From the cell containing the given text, extract its center point as [x, y] coordinate. 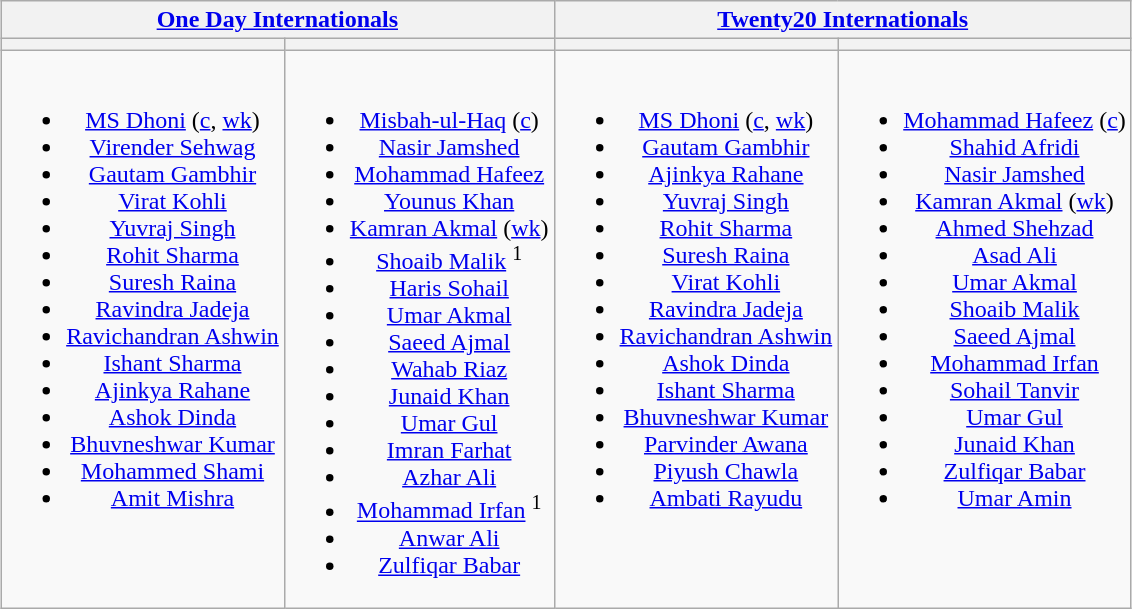
One Day Internationals [278, 20]
Twenty20 Internationals [842, 20]
